Scan for the cell matching the given text and deliver its (X, Y) coordinate at center. 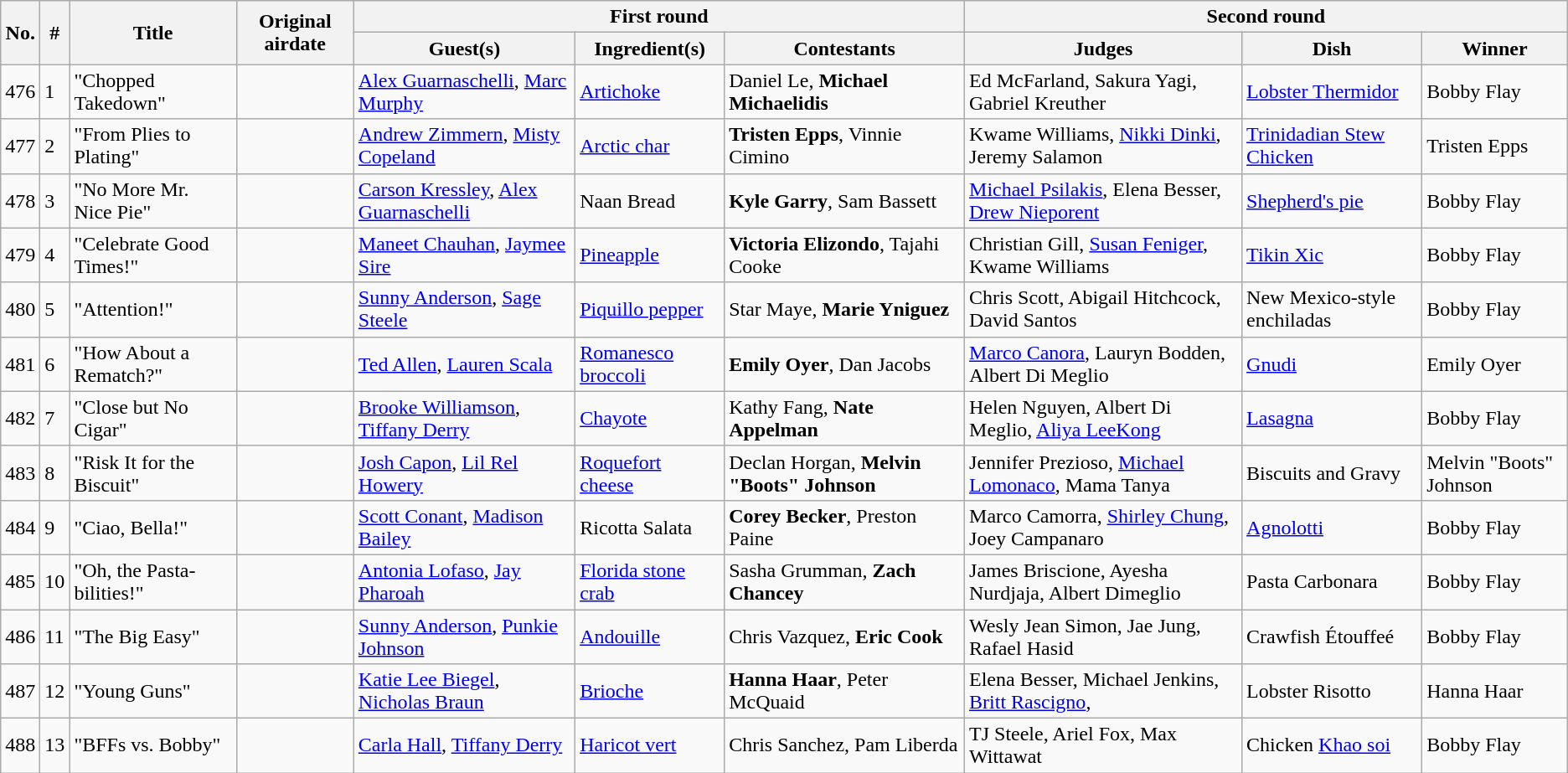
Naan Bread (650, 201)
2 (55, 146)
8 (55, 472)
Declan Horgan, Melvin "Boots" Johnson (844, 472)
Brioche (650, 692)
482 (20, 419)
"From Plies to Plating" (152, 146)
Pasta Carbonara (1332, 581)
477 (20, 146)
"Attention!" (152, 310)
"Risk It for the Biscuit" (152, 472)
Tristen Epps, Vinnie Cimino (844, 146)
4 (55, 255)
New Mexico-style enchiladas (1332, 310)
Ingredient(s) (650, 49)
Lobster Thermidor (1332, 92)
Emily Oyer (1495, 363)
Ricotta Salata (650, 528)
Scott Conant, Madison Bailey (464, 528)
Lasagna (1332, 419)
Alex Guarnaschelli, Marc Murphy (464, 92)
483 (20, 472)
Pineapple (650, 255)
Tristen Epps (1495, 146)
Ed McFarland, Sakura Yagi, Gabriel Kreuther (1104, 92)
Brooke Williamson, Tiffany Derry (464, 419)
Sasha Grumman, Zach Chancey (844, 581)
476 (20, 92)
Arctic char (650, 146)
Melvin "Boots" Johnson (1495, 472)
Ted Allen, Lauren Scala (464, 363)
"The Big Easy" (152, 636)
Chris Vazquez, Eric Cook (844, 636)
Helen Nguyen, Albert Di Meglio, Aliya LeeKong (1104, 419)
13 (55, 745)
Star Maye, Marie Yniguez (844, 310)
Corey Becker, Preston Paine (844, 528)
12 (55, 692)
3 (55, 201)
Chris Scott, Abigail Hitchcock, David Santos (1104, 310)
Chris Sanchez, Pam Liberda (844, 745)
Florida stone crab (650, 581)
Crawfish Étouffeé (1332, 636)
Kathy Fang, Nate Appelman (844, 419)
481 (20, 363)
Winner (1495, 49)
Contestants (844, 49)
"Close but No Cigar" (152, 419)
"Oh, the Pasta-bilities!" (152, 581)
Romanesco broccoli (650, 363)
Chicken Khao soi (1332, 745)
"BFFs vs. Bobby" (152, 745)
6 (55, 363)
Gnudi (1332, 363)
Antonia Lofaso, Jay Pharoah (464, 581)
Victoria Elizondo, Tajahi Cooke (844, 255)
Original airdate (295, 33)
Trinidadian Stew Chicken (1332, 146)
Tikin Xic (1332, 255)
Emily Oyer, Dan Jacobs (844, 363)
Artichoke (650, 92)
James Briscione, Ayesha Nurdjaja, Albert Dimeglio (1104, 581)
Daniel Le, Michael Michaelidis (844, 92)
Hanna Haar (1495, 692)
"Ciao, Bella!" (152, 528)
9 (55, 528)
Sunny Anderson, Punkie Johnson (464, 636)
486 (20, 636)
Wesly Jean Simon, Jae Jung, Rafael Hasid (1104, 636)
480 (20, 310)
Josh Capon, Lil Rel Howery (464, 472)
Chayote (650, 419)
Carla Hall, Tiffany Derry (464, 745)
Michael Psilakis, Elena Besser, Drew Nieporent (1104, 201)
Maneet Chauhan, Jaymee Sire (464, 255)
Kwame Williams, Nikki Dinki, Jeremy Salamon (1104, 146)
Marco Canora, Lauryn Bodden, Albert Di Meglio (1104, 363)
Biscuits and Gravy (1332, 472)
484 (20, 528)
Haricot vert (650, 745)
"Chopped Takedown" (152, 92)
"Young Guns" (152, 692)
Andrew Zimmern, Misty Copeland (464, 146)
488 (20, 745)
"Celebrate Good Times!" (152, 255)
Jennifer Prezioso, Michael Lomonaco, Mama Tanya (1104, 472)
Agnolotti (1332, 528)
No. (20, 33)
Sunny Anderson, Sage Steele (464, 310)
Judges (1104, 49)
Second round (1266, 17)
Title (152, 33)
7 (55, 419)
Katie Lee Biegel, Nicholas Braun (464, 692)
Dish (1332, 49)
Lobster Risotto (1332, 692)
Kyle Garry, Sam Bassett (844, 201)
10 (55, 581)
"How About a Rematch?" (152, 363)
First round (658, 17)
Christian Gill, Susan Feniger, Kwame Williams (1104, 255)
TJ Steele, Ariel Fox, Max Wittawat (1104, 745)
Andouille (650, 636)
Elena Besser, Michael Jenkins, Britt Rascigno, (1104, 692)
# (55, 33)
Guest(s) (464, 49)
Shepherd's pie (1332, 201)
Piquillo pepper (650, 310)
Roquefort cheese (650, 472)
"No More Mr. Nice Pie" (152, 201)
479 (20, 255)
Marco Camorra, Shirley Chung, Joey Campanaro (1104, 528)
487 (20, 692)
5 (55, 310)
Carson Kressley, Alex Guarnaschelli (464, 201)
11 (55, 636)
Hanna Haar, Peter McQuaid (844, 692)
1 (55, 92)
478 (20, 201)
485 (20, 581)
